Detect which cell encompasses the target text, then output its [X, Y] center coordinate. 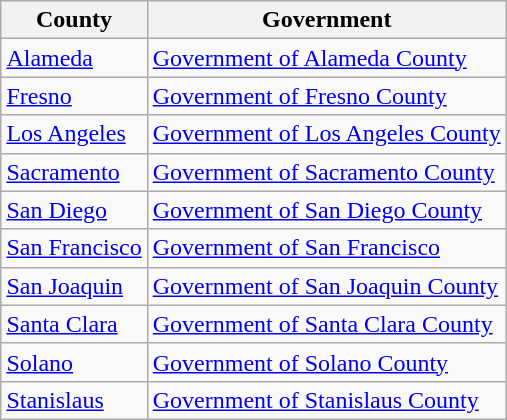
Government of Sacramento County [326, 172]
Fresno [74, 96]
Alameda [74, 58]
Stanislaus [74, 400]
Solano [74, 362]
San Diego [74, 210]
Santa Clara [74, 324]
Government of Fresno County [326, 96]
Government [326, 20]
Los Angeles [74, 134]
Government of San Diego County [326, 210]
Government of Alameda County [326, 58]
Government of Santa Clara County [326, 324]
Government of Los Angeles County [326, 134]
Government of Stanislaus County [326, 400]
San Joaquin [74, 286]
Sacramento [74, 172]
County [74, 20]
Government of San Francisco [326, 248]
Government of Solano County [326, 362]
Government of San Joaquin County [326, 286]
San Francisco [74, 248]
